Determine the (X, Y) coordinate at the center of the cell enclosing the given text.  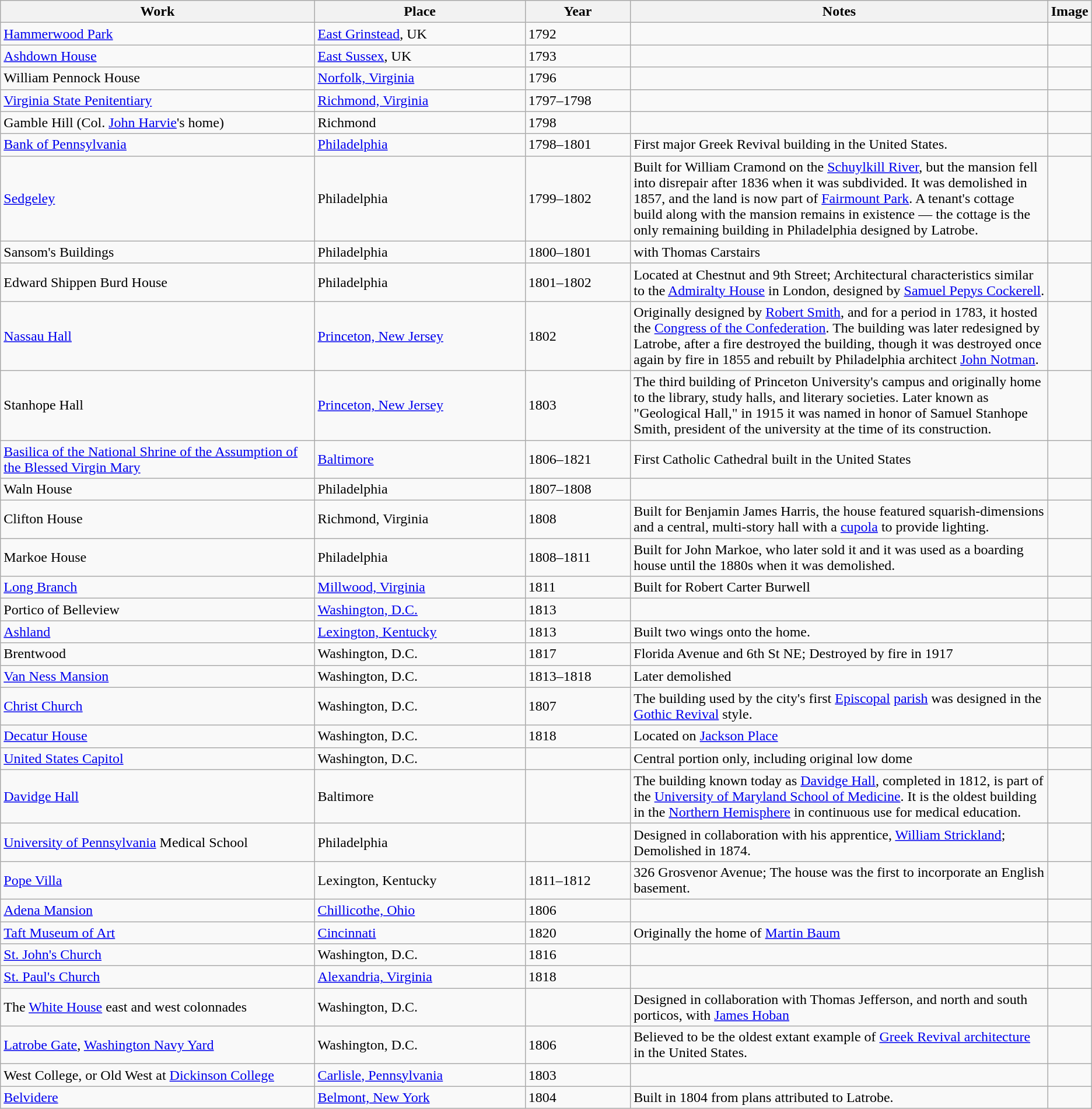
Built for Robert Carter Burwell (839, 587)
1802 (577, 336)
1792 (577, 34)
St. John's Church (157, 955)
1801–1802 (577, 282)
1820 (577, 933)
Built in 1804 from plans attributed to Latrobe. (839, 1097)
Nassau Hall (157, 336)
Hammerwood Park (157, 34)
326 Grosvenor Avenue; The house was the first to incorporate an English basement. (839, 880)
East Grinstead, UK (420, 34)
Stanhope Hall (157, 405)
Decatur House (157, 736)
1793 (577, 56)
1800–1801 (577, 252)
1816 (577, 955)
The building used by the city's first Episcopal parish was designed in the Gothic Revival style. (839, 706)
1799–1802 (577, 198)
Virginia State Penitentiary (157, 100)
Ashdown House (157, 56)
Cincinnati (420, 933)
Built for John Markoe, who later sold it and it was used as a boarding house until the 1880s when it was demolished. (839, 558)
Taft Museum of Art (157, 933)
United States Capitol (157, 758)
Year (577, 12)
1811 (577, 587)
Designed in collaboration with his apprentice, William Strickland; Demolished in 1874. (839, 842)
Van Ness Mansion (157, 676)
Latrobe Gate, Washington Navy Yard (157, 1045)
William Pennock House (157, 78)
Clifton House (157, 519)
Alexandria, Virginia (420, 977)
Work (157, 12)
1798–1801 (577, 145)
Richmond (420, 123)
Pope Villa (157, 880)
Sansom's Buildings (157, 252)
Place (420, 12)
Image (1070, 12)
1804 (577, 1097)
Designed in collaboration with Thomas Jefferson, and north and south porticos, with James Hoban (839, 1007)
Adena Mansion (157, 910)
1797–1798 (577, 100)
Bank of Pennsylvania (157, 145)
Later demolished (839, 676)
First major Greek Revival building in the United States. (839, 145)
1796 (577, 78)
1808–1811 (577, 558)
University of Pennsylvania Medical School (157, 842)
1807–1808 (577, 489)
Millwood, Virginia (420, 587)
Chillicothe, Ohio (420, 910)
Central portion only, including original low dome (839, 758)
Built for Benjamin James Harris, the house featured squarish-dimensions and a central, multi-story hall with a cupola to provide lighting. (839, 519)
Edward Shippen Burd House (157, 282)
East Sussex, UK (420, 56)
Located at Chestnut and 9th Street; Architectural characteristics similar to the Admiralty House in London, designed by Samuel Pepys Cockerell. (839, 282)
West College, or Old West at Dickinson College (157, 1075)
1806–1821 (577, 459)
1817 (577, 654)
Belmont, New York (420, 1097)
Built two wings onto the home. (839, 632)
1808 (577, 519)
Originally the home of Martin Baum (839, 933)
1798 (577, 123)
Davidge Hall (157, 796)
Christ Church (157, 706)
Located on Jackson Place (839, 736)
Portico of Belleview (157, 610)
Florida Avenue and 6th St NE; Destroyed by fire in 1917 (839, 654)
Norfolk, Virginia (420, 78)
Believed to be the oldest extant example of Greek Revival architecture in the United States. (839, 1045)
Basilica of the National Shrine of the Assumption of the Blessed Virgin Mary (157, 459)
Ashland (157, 632)
Notes (839, 12)
Long Branch (157, 587)
Belvidere (157, 1097)
1807 (577, 706)
The White House east and west colonnades (157, 1007)
Sedgeley (157, 198)
Waln House (157, 489)
Brentwood (157, 654)
First Catholic Cathedral built in the United States (839, 459)
with Thomas Carstairs (839, 252)
Gamble Hill (Col. John Harvie's home) (157, 123)
1813–1818 (577, 676)
Markoe House (157, 558)
Carlisle, Pennsylvania (420, 1075)
1811–1812 (577, 880)
St. Paul's Church (157, 977)
